From the cell containing the given text, extract its center point as (X, Y) coordinate. 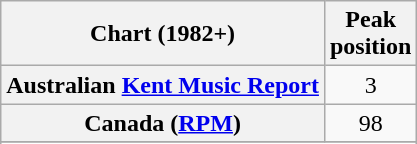
3 (370, 85)
Chart (1982+) (163, 34)
Peakposition (370, 34)
Canada (RPM) (163, 123)
98 (370, 123)
Australian Kent Music Report (163, 85)
